Pinpoint the cell where the given text exists, returning its (X, Y) midpoint coordinate. 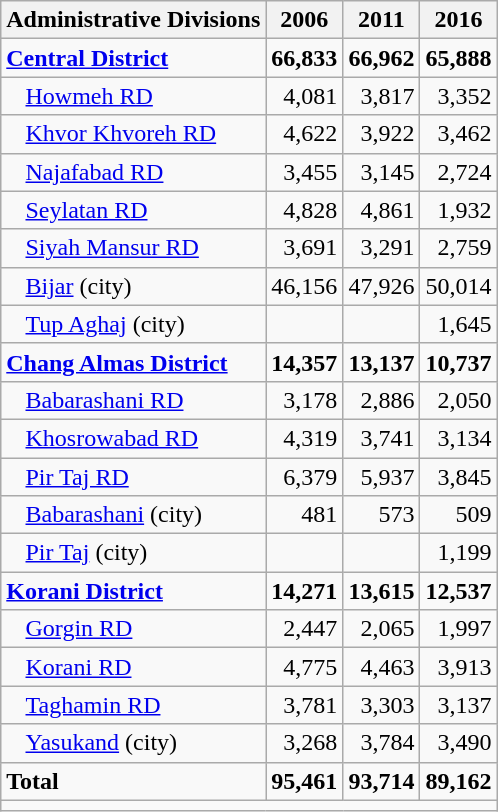
95,461 (304, 781)
Najafabad RD (134, 172)
3,817 (382, 96)
3,137 (458, 705)
1,997 (458, 629)
Pir Taj (city) (134, 553)
3,291 (382, 248)
Administrative Divisions (134, 20)
66,833 (304, 58)
65,888 (458, 58)
Khvor Khvoreh RD (134, 134)
3,178 (304, 400)
2,065 (382, 629)
481 (304, 515)
Siyah Mansur RD (134, 248)
2006 (304, 20)
3,352 (458, 96)
3,490 (458, 743)
509 (458, 515)
1,932 (458, 210)
Bijar (city) (134, 286)
2,886 (382, 400)
66,962 (382, 58)
47,926 (382, 286)
Korani District (134, 591)
14,357 (304, 362)
46,156 (304, 286)
10,737 (458, 362)
3,784 (382, 743)
Total (134, 781)
4,775 (304, 667)
4,861 (382, 210)
13,615 (382, 591)
2,724 (458, 172)
4,081 (304, 96)
50,014 (458, 286)
3,134 (458, 438)
4,463 (382, 667)
2,759 (458, 248)
12,537 (458, 591)
3,268 (304, 743)
3,741 (382, 438)
13,137 (382, 362)
2,050 (458, 400)
Howmeh RD (134, 96)
Korani RD (134, 667)
2011 (382, 20)
Pir Taj RD (134, 477)
6,379 (304, 477)
Central District (134, 58)
Tup Aghaj (city) (134, 324)
3,922 (382, 134)
Chang Almas District (134, 362)
Gorgin RD (134, 629)
14,271 (304, 591)
3,845 (458, 477)
5,937 (382, 477)
3,462 (458, 134)
3,303 (382, 705)
89,162 (458, 781)
Khosrowabad RD (134, 438)
93,714 (382, 781)
Babarashani RD (134, 400)
4,828 (304, 210)
1,645 (458, 324)
Babarashani (city) (134, 515)
Taghamin RD (134, 705)
2,447 (304, 629)
3,691 (304, 248)
3,455 (304, 172)
4,319 (304, 438)
Seylatan RD (134, 210)
2016 (458, 20)
573 (382, 515)
4,622 (304, 134)
3,913 (458, 667)
3,781 (304, 705)
Yasukand (city) (134, 743)
3,145 (382, 172)
1,199 (458, 553)
